Find where the given text appears and provide that cell's center as (X, Y) coordinate. 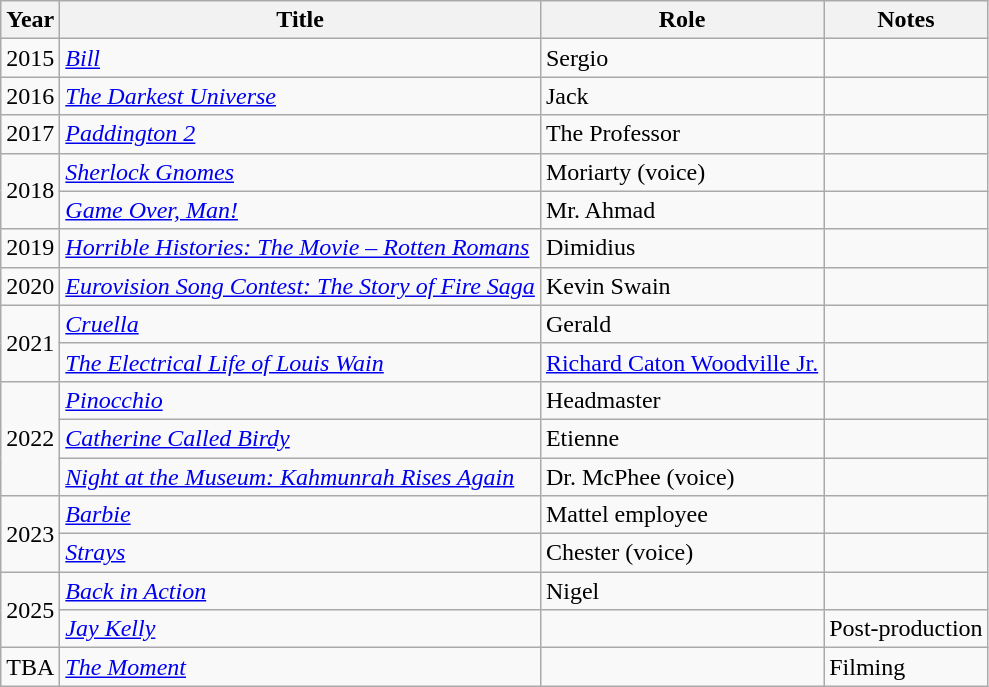
Back in Action (300, 591)
2018 (30, 191)
Dr. McPhee (voice) (682, 477)
Headmaster (682, 400)
Nigel (682, 591)
2025 (30, 610)
Jack (682, 96)
Barbie (300, 515)
Filming (906, 667)
2021 (30, 343)
Eurovision Song Contest: The Story of Fire Saga (300, 286)
Moriarty (voice) (682, 172)
Role (682, 20)
Strays (300, 553)
Post-production (906, 629)
The Electrical Life of Louis Wain (300, 362)
The Moment (300, 667)
2015 (30, 58)
Notes (906, 20)
Title (300, 20)
TBA (30, 667)
Sherlock Gnomes (300, 172)
Gerald (682, 324)
Bill (300, 58)
Kevin Swain (682, 286)
Mr. Ahmad (682, 210)
2016 (30, 96)
Catherine Called Birdy (300, 438)
Jay Kelly (300, 629)
Paddington 2 (300, 134)
The Professor (682, 134)
Night at the Museum: Kahmunrah Rises Again (300, 477)
2023 (30, 534)
Pinocchio (300, 400)
Richard Caton Woodville Jr. (682, 362)
The Darkest Universe (300, 96)
Game Over, Man! (300, 210)
2020 (30, 286)
2017 (30, 134)
Chester (voice) (682, 553)
Sergio (682, 58)
Dimidius (682, 248)
2022 (30, 438)
Year (30, 20)
2019 (30, 248)
Horrible Histories: The Movie – Rotten Romans (300, 248)
Cruella (300, 324)
Etienne (682, 438)
Mattel employee (682, 515)
